Find where the given text appears and provide that cell's center as [x, y] coordinate. 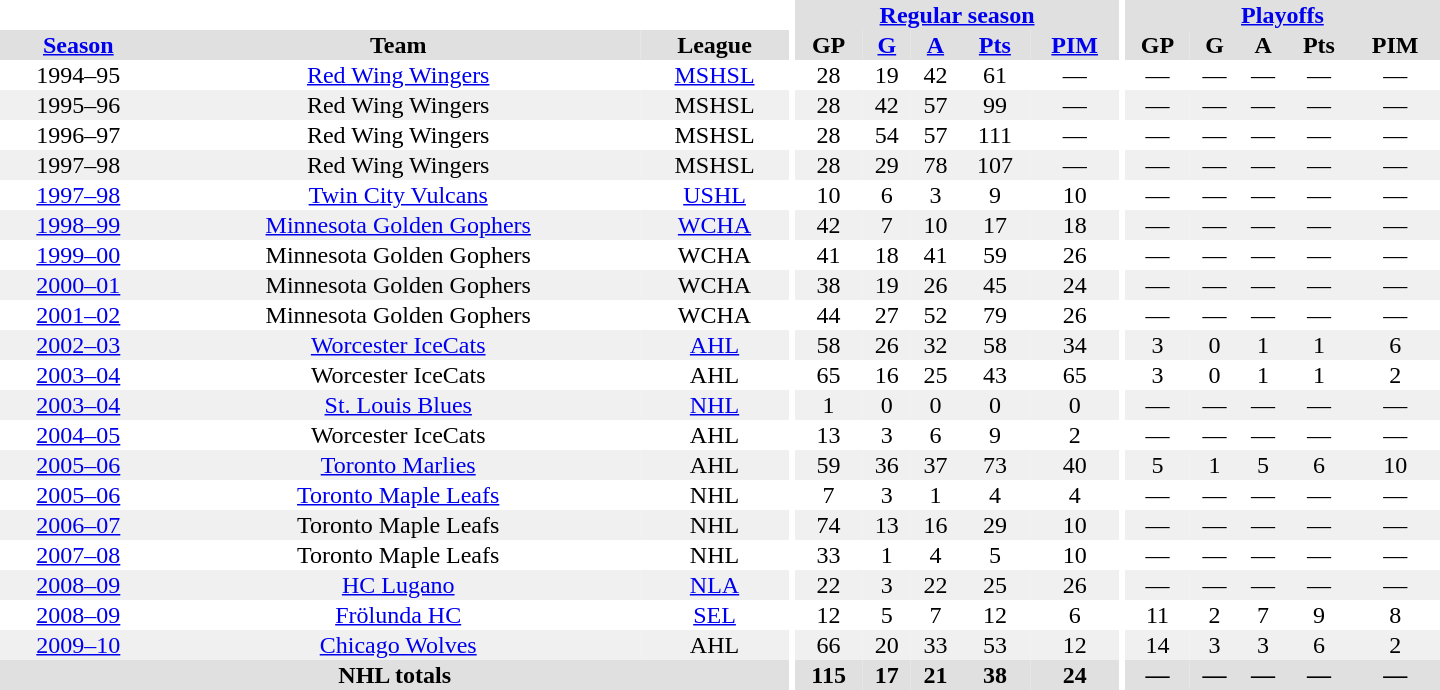
Season [78, 45]
League [715, 45]
115 [829, 675]
44 [829, 315]
11 [1158, 615]
36 [888, 465]
43 [995, 375]
2001–02 [78, 315]
2000–01 [78, 285]
Regular season [958, 15]
Twin City Vulcans [398, 195]
14 [1158, 645]
2007–08 [78, 555]
1996–97 [78, 135]
St. Louis Blues [398, 405]
SEL [715, 615]
Toronto Marlies [398, 465]
111 [995, 135]
HC Lugano [398, 585]
54 [888, 135]
66 [829, 645]
Playoffs [1282, 15]
37 [936, 465]
79 [995, 315]
1994–95 [78, 75]
Chicago Wolves [398, 645]
1995–96 [78, 105]
40 [1074, 465]
2006–07 [78, 525]
107 [995, 165]
Frölunda HC [398, 615]
27 [888, 315]
USHL [715, 195]
8 [1395, 615]
21 [936, 675]
34 [1074, 345]
73 [995, 465]
NLA [715, 585]
78 [936, 165]
32 [936, 345]
1998–99 [78, 225]
61 [995, 75]
1999–00 [78, 255]
20 [888, 645]
53 [995, 645]
2002–03 [78, 345]
52 [936, 315]
45 [995, 285]
99 [995, 105]
74 [829, 525]
Team [398, 45]
2009–10 [78, 645]
NHL totals [394, 675]
2004–05 [78, 435]
